Determine the (x, y) coordinate at the center of the cell enclosing the given text.  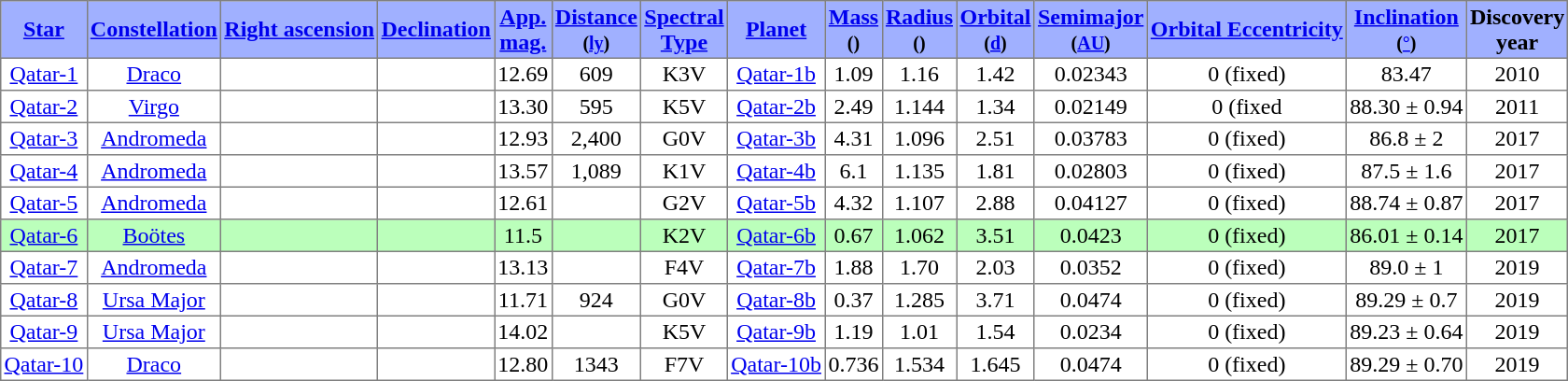
3.71 (996, 300)
1.09 (854, 74)
12.80 (524, 364)
Qatar-8b (776, 300)
Qatar-7 (44, 267)
924 (595, 300)
12.69 (524, 74)
0.02149 (1090, 106)
609 (595, 74)
Qatar-5 (44, 203)
SpectralType (685, 30)
3.51 (996, 235)
Qatar-8 (44, 300)
Qatar-2 (44, 106)
Qatar-2b (776, 106)
88.74 ± 0.87 (1407, 203)
0.03783 (1090, 138)
Mass() (854, 30)
0.04127 (1090, 203)
K1V (685, 171)
2011 (1518, 106)
Qatar-7b (776, 267)
0.37 (854, 300)
1.70 (919, 267)
89.0 ± 1 (1407, 267)
G2V (685, 203)
12.93 (524, 138)
Discoveryyear (1518, 30)
11.71 (524, 300)
1.34 (996, 106)
13.13 (524, 267)
Qatar-1b (776, 74)
1.645 (996, 364)
2.88 (996, 203)
Declination (437, 30)
2010 (1518, 74)
1.81 (996, 171)
0.736 (854, 364)
Boötes (154, 235)
0.02803 (1090, 171)
1.54 (996, 332)
Qatar-9 (44, 332)
Distance(ly) (595, 30)
1343 (595, 364)
1.88 (854, 267)
Qatar-9b (776, 332)
Qatar-1 (44, 74)
K3V (685, 74)
Inclination(°) (1407, 30)
0.02343 (1090, 74)
F4V (685, 267)
Qatar-10 (44, 364)
K2V (685, 235)
0.67 (854, 235)
4.32 (854, 203)
89.29 ± 0.70 (1407, 364)
1.144 (919, 106)
89.29 ± 0.7 (1407, 300)
13.30 (524, 106)
2.49 (854, 106)
Qatar-4 (44, 171)
1.534 (919, 364)
1.096 (919, 138)
Qatar-3b (776, 138)
Qatar-6 (44, 235)
App.mag. (524, 30)
Qatar-5b (776, 203)
Radius() (919, 30)
Virgo (154, 106)
1.135 (919, 171)
11.5 (524, 235)
Planet (776, 30)
0.0234 (1090, 332)
Semimajor(AU) (1090, 30)
2.03 (996, 267)
Constellation (154, 30)
1.19 (854, 332)
1.062 (919, 235)
0.0352 (1090, 267)
86.8 ± 2 (1407, 138)
Qatar-4b (776, 171)
Orbital(d) (996, 30)
1.285 (919, 300)
14.02 (524, 332)
595 (595, 106)
1.42 (996, 74)
1.01 (919, 332)
Star (44, 30)
86.01 ± 0.14 (1407, 235)
Right ascension (300, 30)
4.31 (854, 138)
88.30 ± 0.94 (1407, 106)
Qatar-3 (44, 138)
12.61 (524, 203)
1,089 (595, 171)
1.107 (919, 203)
87.5 ± 1.6 (1407, 171)
6.1 (854, 171)
Orbital Eccentricity (1247, 30)
0.0423 (1090, 235)
F7V (685, 364)
13.57 (524, 171)
2.51 (996, 138)
2,400 (595, 138)
0 (fixed (1247, 106)
1.16 (919, 74)
Qatar-10b (776, 364)
89.23 ± 0.64 (1407, 332)
83.47 (1407, 74)
Qatar-6b (776, 235)
